Output the [X, Y] coordinate of the center of the cell containing the given text.  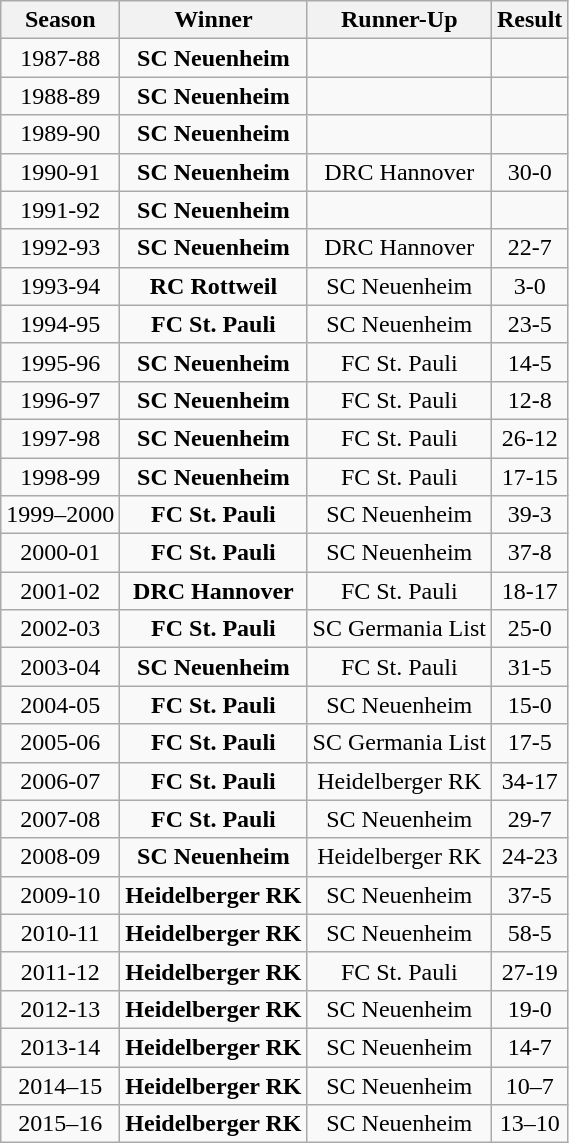
15-0 [529, 705]
2007-08 [60, 819]
RC Rottweil [214, 286]
1990-91 [60, 172]
19-0 [529, 1009]
18-17 [529, 591]
2013-14 [60, 1047]
26-12 [529, 438]
2015–16 [60, 1124]
10–7 [529, 1085]
2009-10 [60, 895]
2005-06 [60, 743]
1988-89 [60, 96]
1999–2000 [60, 515]
2008-09 [60, 857]
30-0 [529, 172]
14-7 [529, 1047]
2002-03 [60, 629]
34-17 [529, 781]
17-5 [529, 743]
2001-02 [60, 591]
25-0 [529, 629]
1992-93 [60, 248]
1997-98 [60, 438]
1991-92 [60, 210]
Winner [214, 20]
39-3 [529, 515]
23-5 [529, 324]
2006-07 [60, 781]
1995-96 [60, 362]
1994-95 [60, 324]
14-5 [529, 362]
1987-88 [60, 58]
Season [60, 20]
2010-11 [60, 933]
2000-01 [60, 553]
2012-13 [60, 1009]
Result [529, 20]
13–10 [529, 1124]
1998-99 [60, 477]
37-5 [529, 895]
31-5 [529, 667]
29-7 [529, 819]
Runner-Up [399, 20]
2011-12 [60, 971]
1989-90 [60, 134]
3-0 [529, 286]
58-5 [529, 933]
22-7 [529, 248]
1993-94 [60, 286]
2003-04 [60, 667]
17-15 [529, 477]
2014–15 [60, 1085]
37-8 [529, 553]
1996-97 [60, 400]
27-19 [529, 971]
2004-05 [60, 705]
12-8 [529, 400]
24-23 [529, 857]
